Scan for the cell matching the given text and deliver its (X, Y) coordinate at center. 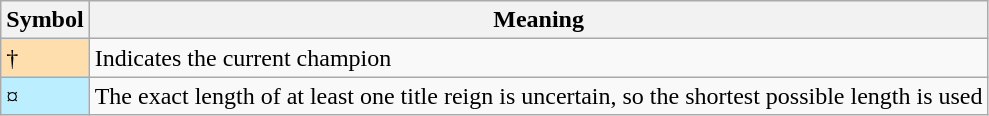
¤ (45, 96)
Symbol (45, 20)
Indicates the current champion (538, 58)
The exact length of at least one title reign is uncertain, so the shortest possible length is used (538, 96)
† (45, 58)
Meaning (538, 20)
